Locate the cell with the specified text and output its (x, y) center coordinate. 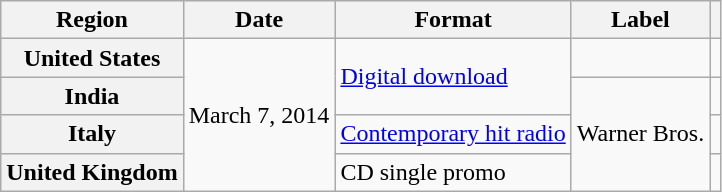
CD single promo (453, 172)
Format (453, 20)
Region (92, 20)
March 7, 2014 (259, 115)
Digital download (453, 77)
Warner Bros. (640, 134)
Contemporary hit radio (453, 134)
Label (640, 20)
United States (92, 58)
India (92, 96)
Italy (92, 134)
Date (259, 20)
United Kingdom (92, 172)
